Locate the cell with the specified text and output its (x, y) center coordinate. 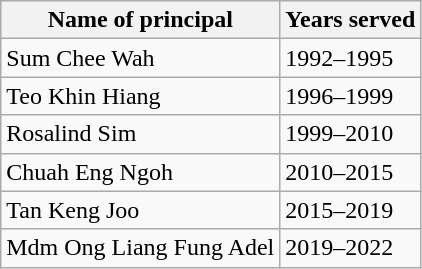
Chuah Eng Ngoh (140, 172)
Name of principal (140, 20)
Years served (350, 20)
Tan Keng Joo (140, 210)
1996–1999 (350, 96)
Sum Chee Wah (140, 58)
2019–2022 (350, 248)
1992–1995 (350, 58)
Mdm Ong Liang Fung Adel (140, 248)
Rosalind Sim (140, 134)
2010–2015 (350, 172)
2015–2019 (350, 210)
Teo Khin Hiang (140, 96)
1999–2010 (350, 134)
